Capture the cell that displays the provided text and extract its (x, y) central coordinate. 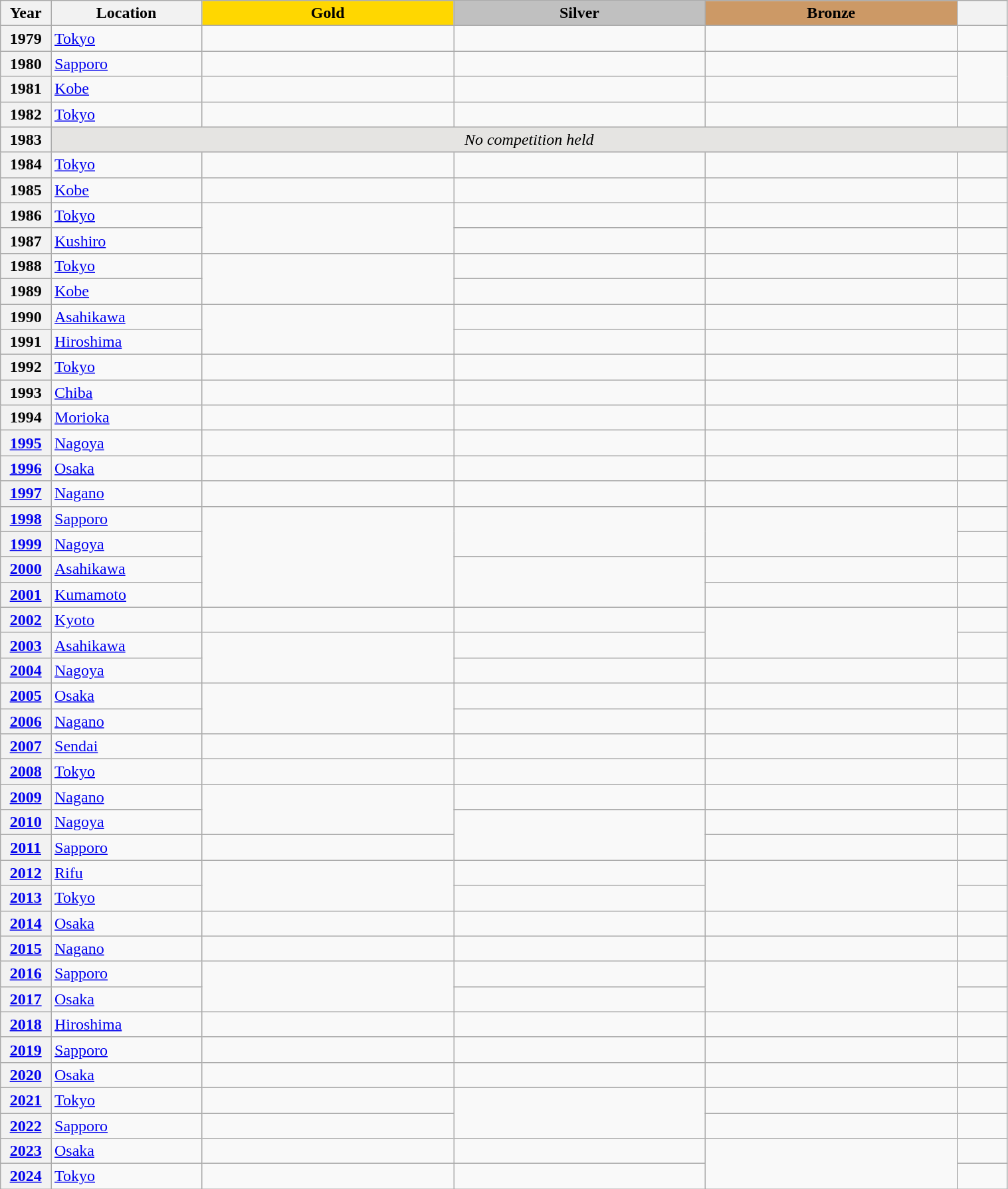
2016 (26, 974)
1997 (26, 494)
Bronze (831, 13)
1984 (26, 165)
1995 (26, 443)
1996 (26, 468)
Kushiro (126, 240)
Chiba (126, 393)
2017 (26, 999)
1980 (26, 64)
1985 (26, 190)
2010 (26, 822)
2023 (26, 1151)
No competition held (529, 139)
1990 (26, 317)
2009 (26, 797)
Gold (328, 13)
1991 (26, 342)
Sendai (126, 747)
2002 (26, 620)
2011 (26, 848)
2014 (26, 923)
Silver (579, 13)
Morioka (126, 418)
2003 (26, 645)
2007 (26, 747)
1999 (26, 544)
2008 (26, 772)
1992 (26, 367)
1993 (26, 393)
1988 (26, 266)
2000 (26, 569)
1986 (26, 215)
1983 (26, 139)
1994 (26, 418)
1998 (26, 519)
Location (126, 13)
1982 (26, 114)
2005 (26, 695)
Kyoto (126, 620)
2020 (26, 1075)
2015 (26, 949)
2004 (26, 670)
2024 (26, 1176)
1979 (26, 39)
1989 (26, 291)
1987 (26, 240)
2018 (26, 1024)
2021 (26, 1100)
2006 (26, 721)
2019 (26, 1050)
Rifu (126, 873)
2013 (26, 898)
Kumamoto (126, 594)
2022 (26, 1126)
2012 (26, 873)
1981 (26, 89)
Year (26, 13)
2001 (26, 594)
